Output the (x, y) coordinate of the center of the cell containing the given text.  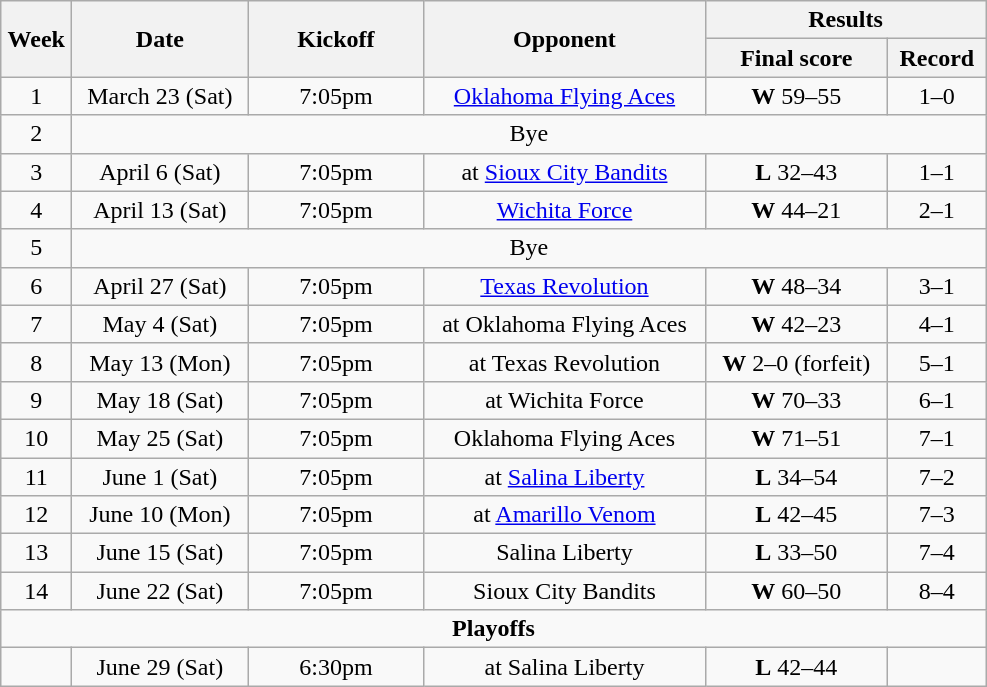
1–1 (937, 172)
L 32–43 (796, 172)
W 60–50 (796, 591)
L 34–54 (796, 477)
2 (36, 134)
6 (36, 286)
at Texas Revolution (564, 362)
May 4 (Sat) (160, 324)
Results (846, 20)
Wichita Force (564, 210)
3 (36, 172)
April 6 (Sat) (160, 172)
8–4 (937, 591)
Kickoff (336, 39)
May 25 (Sat) (160, 438)
10 (36, 438)
April 13 (Sat) (160, 210)
Final score (796, 58)
6–1 (937, 400)
L 42–45 (796, 515)
5 (36, 248)
March 23 (Sat) (160, 96)
8 (36, 362)
at Amarillo Venom (564, 515)
7–1 (937, 438)
7–3 (937, 515)
Date (160, 39)
Record (937, 58)
11 (36, 477)
W 42–23 (796, 324)
7–4 (937, 553)
June 22 (Sat) (160, 591)
L 33–50 (796, 553)
4 (36, 210)
Playoffs (494, 629)
at Sioux City Bandits (564, 172)
6:30pm (336, 667)
W 44–21 (796, 210)
June 10 (Mon) (160, 515)
4–1 (937, 324)
7–2 (937, 477)
May 18 (Sat) (160, 400)
Opponent (564, 39)
at Wichita Force (564, 400)
Sioux City Bandits (564, 591)
9 (36, 400)
Texas Revolution (564, 286)
W 59–55 (796, 96)
3–1 (937, 286)
14 (36, 591)
5–1 (937, 362)
W 71–51 (796, 438)
L 42–44 (796, 667)
Salina Liberty (564, 553)
7 (36, 324)
Week (36, 39)
at Oklahoma Flying Aces (564, 324)
May 13 (Mon) (160, 362)
13 (36, 553)
W 2–0 (forfeit) (796, 362)
2–1 (937, 210)
W 70–33 (796, 400)
12 (36, 515)
1–0 (937, 96)
1 (36, 96)
June 1 (Sat) (160, 477)
June 29 (Sat) (160, 667)
W 48–34 (796, 286)
June 15 (Sat) (160, 553)
April 27 (Sat) (160, 286)
